Find where the given text appears and provide that cell's center as (X, Y) coordinate. 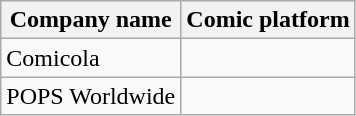
POPS Worldwide (91, 96)
Company name (91, 20)
Comicola (91, 58)
Comic platform (268, 20)
